Locate the cell with the specified text and output its (x, y) center coordinate. 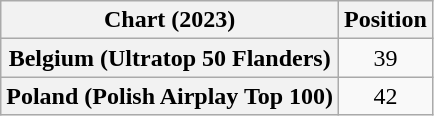
42 (386, 96)
Position (386, 20)
Poland (Polish Airplay Top 100) (170, 96)
Chart (2023) (170, 20)
Belgium (Ultratop 50 Flanders) (170, 58)
39 (386, 58)
